Pinpoint the cell where the given text exists, returning its (x, y) midpoint coordinate. 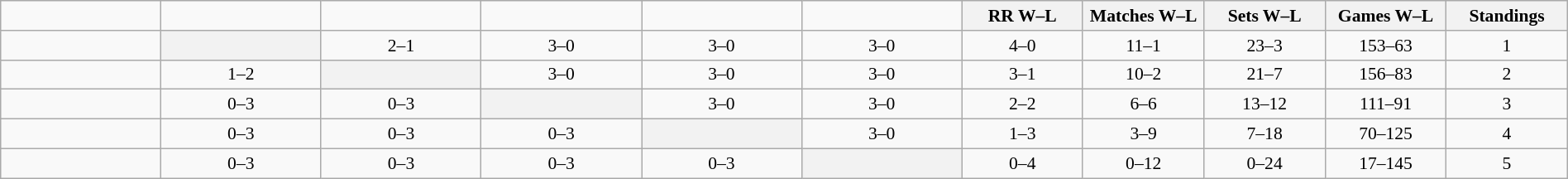
13–12 (1264, 104)
4–0 (1022, 46)
156–83 (1385, 75)
23–3 (1264, 46)
2–2 (1022, 104)
3–9 (1143, 134)
70–125 (1385, 134)
Games W–L (1385, 16)
2 (1507, 75)
1–2 (241, 75)
111–91 (1385, 104)
21–7 (1264, 75)
0–4 (1022, 163)
1 (1507, 46)
4 (1507, 134)
17–145 (1385, 163)
RR W–L (1022, 16)
3 (1507, 104)
Standings (1507, 16)
1–3 (1022, 134)
10–2 (1143, 75)
2–1 (401, 46)
153–63 (1385, 46)
6–6 (1143, 104)
0–12 (1143, 163)
11–1 (1143, 46)
3–1 (1022, 75)
7–18 (1264, 134)
0–24 (1264, 163)
Sets W–L (1264, 16)
5 (1507, 163)
Matches W–L (1143, 16)
